Provide the [x, y] coordinate of the cell's center where the given text is located.  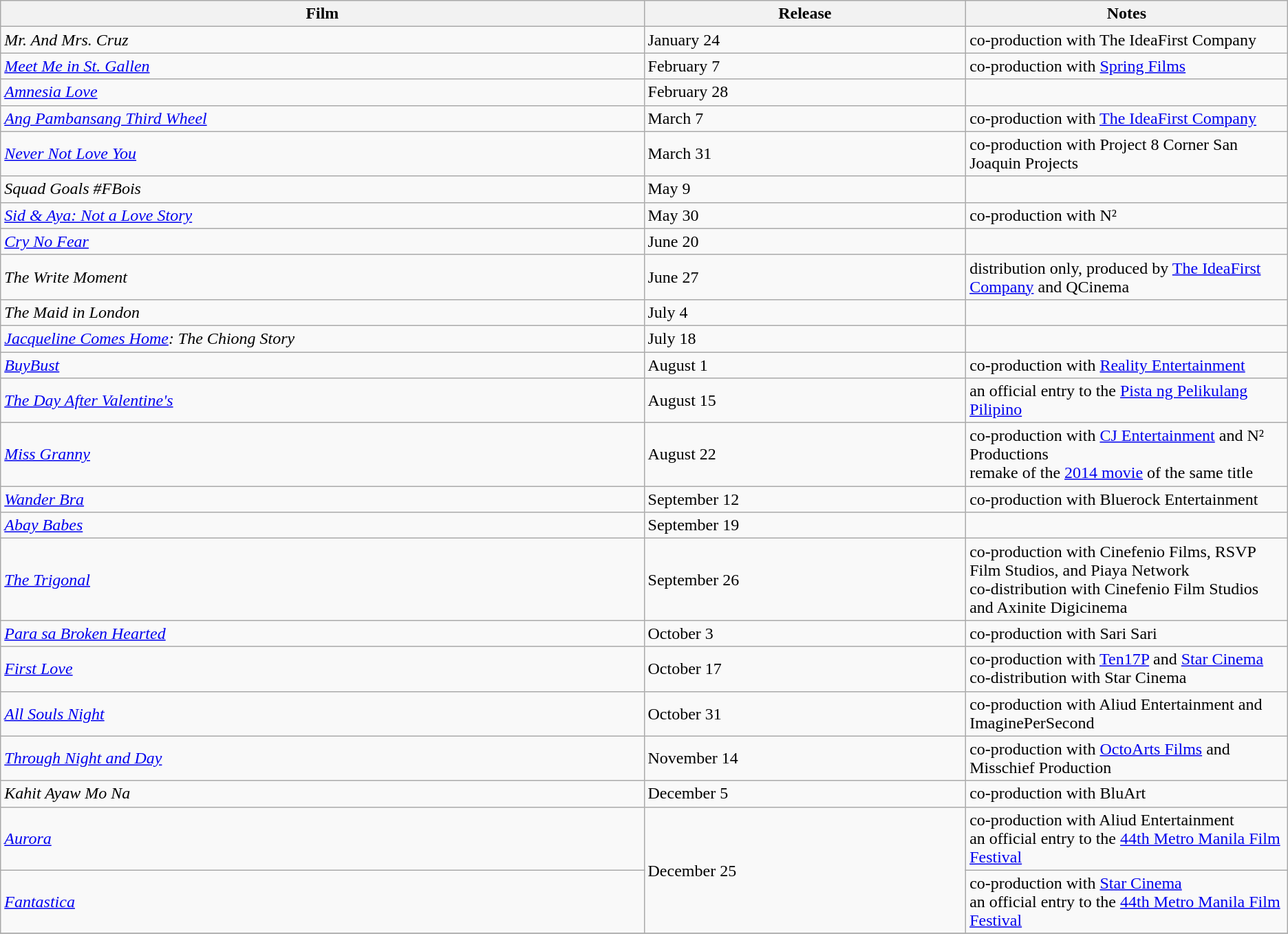
Amnesia Love [322, 92]
September 19 [805, 525]
August 1 [805, 365]
co-production with Project 8 Corner San Joaquin Projects [1127, 154]
Sid & Aya: Not a Love Story [322, 215]
Kahit Ayaw Mo Na [322, 794]
Jacqueline Comes Home: The Chiong Story [322, 338]
All Souls Night [322, 714]
First Love [322, 669]
Aurora [322, 838]
Cry No Fear [322, 241]
co-production with Spring Films [1127, 66]
October 31 [805, 714]
March 7 [805, 118]
co-production with Aliud Entertainment an official entry to the 44th Metro Manila Film Festival [1127, 838]
co-production with Sari Sari [1127, 633]
distribution only, produced by The IdeaFirst Company and QCinema [1127, 276]
September 26 [805, 579]
Never Not Love You [322, 154]
December 25 [805, 870]
Squad Goals #FBois [322, 189]
May 9 [805, 189]
The Maid in London [322, 312]
Miss Granny [322, 455]
co-production with Bluerock Entertainment [1127, 499]
Para sa Broken Hearted [322, 633]
Abay Babes [322, 525]
co-production with Star Cinema an official entry to the 44th Metro Manila Film Festival [1127, 902]
The Day After Valentine's [322, 400]
co-production with BluArt [1127, 794]
July 4 [805, 312]
June 20 [805, 241]
November 14 [805, 758]
September 12 [805, 499]
co-production with Ten17P and Star Cinema co-distribution with Star Cinema [1127, 669]
August 15 [805, 400]
co-production with Reality Entertainment [1127, 365]
July 18 [805, 338]
March 31 [805, 154]
Film [322, 14]
co-production with CJ Entertainment and N² Productions remake of the 2014 movie of the same title [1127, 455]
Release [805, 14]
October 17 [805, 669]
Wander Bra [322, 499]
February 28 [805, 92]
BuyBust [322, 365]
Ang Pambansang Third Wheel [322, 118]
October 3 [805, 633]
Mr. And Mrs. Cruz [322, 40]
Through Night and Day [322, 758]
Notes [1127, 14]
Meet Me in St. Gallen [322, 66]
an official entry to the Pista ng Pelikulang Pilipino [1127, 400]
co-production with N² [1127, 215]
The Write Moment [322, 276]
Fantastica [322, 902]
December 5 [805, 794]
The Trigonal [322, 579]
June 27 [805, 276]
May 30 [805, 215]
August 22 [805, 455]
January 24 [805, 40]
co-production with Aliud Entertainment and ImaginePerSecond [1127, 714]
co-production with OctoArts Films and Misschief Production [1127, 758]
February 7 [805, 66]
co-production with Cinefenio Films, RSVP Film Studios, and Piaya Network co-distribution with Cinefenio Film Studios and Axinite Digicinema [1127, 579]
